Return [X, Y] of the center of cell containing provided text 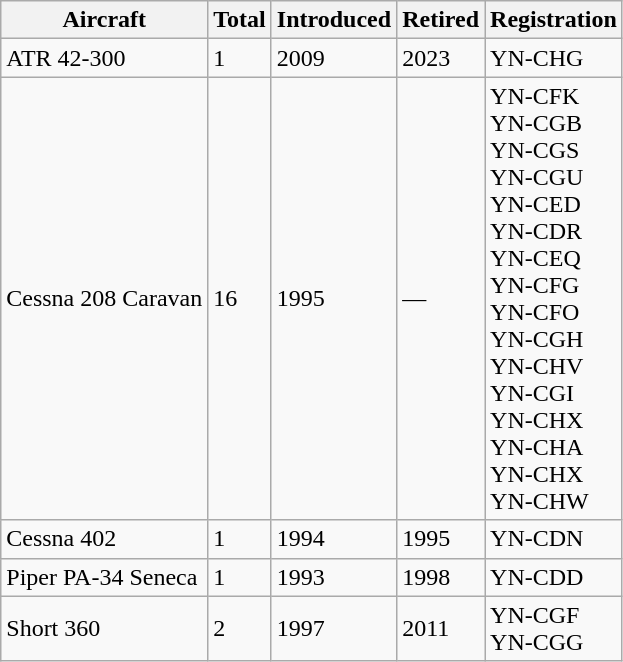
Retired [441, 20]
Piper PA-34 Seneca [104, 577]
1997 [334, 628]
1998 [441, 577]
Total [240, 20]
2011 [441, 628]
Aircraft [104, 20]
Cessna 208 Caravan [104, 298]
YN-CDD [554, 577]
16 [240, 298]
ATR 42-300 [104, 58]
YN-CDN [554, 539]
Registration [554, 20]
YN-CHG [554, 58]
Introduced [334, 20]
YN-CFKYN-CGBYN-CGSYN-CGUYN-CEDYN-CDRYN-CEQYN-CFGYN-CFOYN-CGHYN-CHVYN-CGIYN-CHXYN-CHAYN-CHXYN-CHW [554, 298]
2023 [441, 58]
YN-CGFYN-CGG [554, 628]
1994 [334, 539]
2 [240, 628]
— [441, 298]
Short 360 [104, 628]
Cessna 402 [104, 539]
1993 [334, 577]
2009 [334, 58]
